For the text-containing cell, return its midpoint in [X, Y] coordinate format. 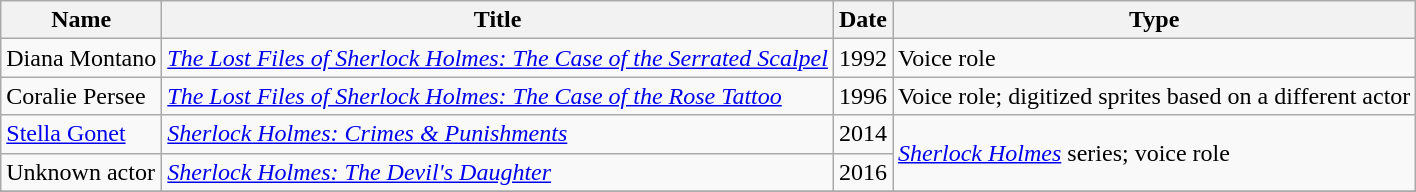
Name [82, 20]
1996 [862, 96]
Voice role [1154, 58]
The Lost Files of Sherlock Holmes: The Case of the Rose Tattoo [498, 96]
Coralie Persee [82, 96]
Date [862, 20]
Sherlock Holmes: The Devil's Daughter [498, 172]
Voice role; digitized sprites based on a different actor [1154, 96]
2014 [862, 134]
Sherlock Holmes: Crimes & Punishments [498, 134]
Type [1154, 20]
Diana Montano [82, 58]
Stella Gonet [82, 134]
2016 [862, 172]
The Lost Files of Sherlock Holmes: The Case of the Serrated Scalpel [498, 58]
Sherlock Holmes series; voice role [1154, 153]
Title [498, 20]
1992 [862, 58]
Unknown actor [82, 172]
